Capture the cell that displays the provided text and extract its [X, Y] central coordinate. 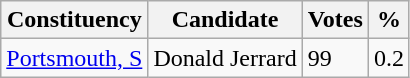
Votes [335, 20]
Candidate [225, 20]
Constituency [74, 20]
99 [335, 58]
Portsmouth, S [74, 58]
0.2 [388, 58]
% [388, 20]
Donald Jerrard [225, 58]
